Scan for the cell matching the given text and deliver its [x, y] coordinate at center. 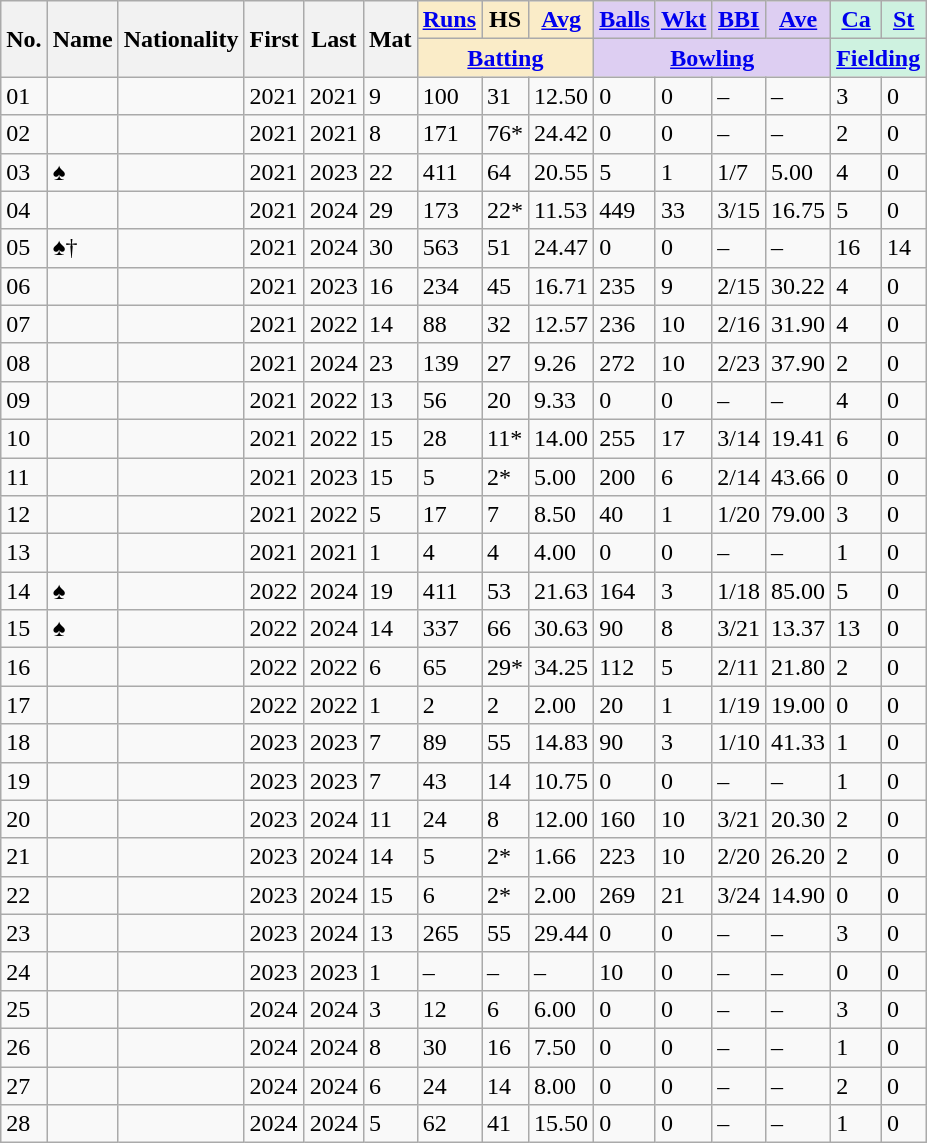
Name [82, 39]
22* [506, 210]
2/11 [739, 667]
Batting [506, 58]
08 [24, 362]
06 [24, 286]
Nationality [181, 39]
31.90 [798, 324]
Bowling [712, 58]
6.00 [562, 1009]
32 [506, 324]
272 [625, 362]
21.63 [562, 591]
33 [683, 210]
1/18 [739, 591]
14.00 [562, 438]
First [274, 39]
Fielding [878, 58]
1.66 [562, 857]
66 [506, 629]
51 [506, 248]
171 [449, 134]
173 [449, 210]
100 [449, 96]
13.37 [798, 629]
88 [449, 324]
12.57 [562, 324]
1/19 [739, 705]
43 [449, 781]
26 [24, 1047]
02 [24, 134]
♠† [82, 248]
3/14 [739, 438]
235 [625, 286]
09 [24, 400]
31 [506, 96]
8.00 [562, 1085]
200 [625, 477]
255 [625, 438]
14.90 [798, 895]
160 [625, 819]
16.71 [562, 286]
2/14 [739, 477]
8.50 [562, 515]
11* [506, 438]
HS [506, 20]
164 [625, 591]
24.42 [562, 134]
Mat [390, 39]
563 [449, 248]
29 [390, 210]
01 [24, 96]
12.50 [562, 96]
Balls [625, 20]
2/20 [739, 857]
89 [449, 743]
53 [506, 591]
19.00 [798, 705]
9.33 [562, 400]
41 [506, 1124]
34.25 [562, 667]
265 [449, 933]
Avg [562, 20]
Ca [856, 20]
40 [625, 515]
62 [449, 1124]
20.30 [798, 819]
21.80 [798, 667]
45 [506, 286]
Ave [798, 20]
41.33 [798, 743]
24.47 [562, 248]
7.50 [562, 1047]
15.50 [562, 1124]
337 [449, 629]
4.00 [562, 553]
29.44 [562, 933]
2/16 [739, 324]
11.53 [562, 210]
3/15 [739, 210]
65 [449, 667]
269 [625, 895]
139 [449, 362]
29* [506, 667]
04 [24, 210]
26.20 [798, 857]
37.90 [798, 362]
223 [625, 857]
12.00 [562, 819]
2/15 [739, 286]
79.00 [798, 515]
18 [24, 743]
Last [334, 39]
2/23 [739, 362]
Runs [449, 20]
16.75 [798, 210]
1/10 [739, 743]
03 [24, 172]
3/24 [739, 895]
56 [449, 400]
30.22 [798, 286]
85.00 [798, 591]
1/7 [739, 172]
30.63 [562, 629]
BBI [739, 20]
1/20 [739, 515]
No. [24, 39]
Wkt [683, 20]
449 [625, 210]
10.75 [562, 781]
25 [24, 1009]
20.55 [562, 172]
05 [24, 248]
112 [625, 667]
19.41 [798, 438]
07 [24, 324]
64 [506, 172]
9.26 [562, 362]
236 [625, 324]
234 [449, 286]
14.83 [562, 743]
St [904, 20]
43.66 [798, 477]
76* [506, 134]
